Extract the (X, Y) coordinate from the center of the cell holding the provided text.  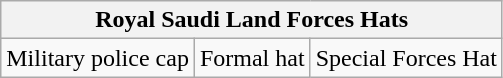
Formal hat (252, 58)
Royal Saudi Land Forces Hats (252, 20)
Special Forces Hat (406, 58)
Military police cap (98, 58)
